From the cell containing the given text, extract its center point as [x, y] coordinate. 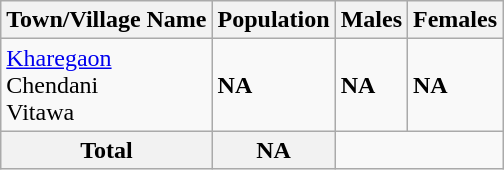
Town/Village Name [106, 20]
Females [456, 20]
Males [371, 20]
Population [274, 20]
Total [106, 150]
KharegaonChendaniVitawa [106, 85]
